Return [X, Y] of the center of cell containing provided text 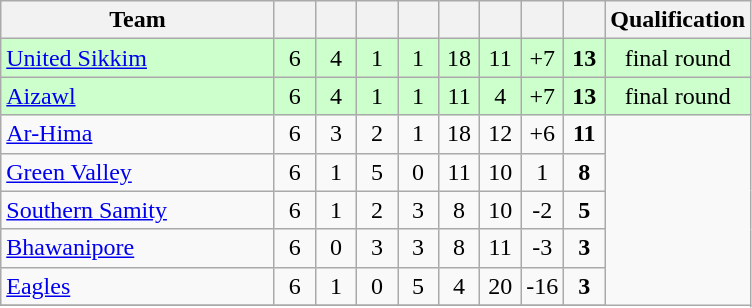
+6 [542, 134]
Team [138, 20]
Ar-Hima [138, 134]
20 [500, 286]
Green Valley [138, 172]
12 [500, 134]
-2 [542, 210]
-3 [542, 248]
United Sikkim [138, 58]
Eagles [138, 286]
Southern Samity [138, 210]
Aizawl [138, 96]
Qualification [678, 20]
Bhawanipore [138, 248]
-16 [542, 286]
